Detect which cell encompasses the target text, then output its [X, Y] center coordinate. 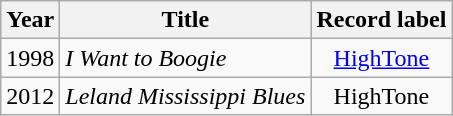
Year [30, 20]
Title [186, 20]
2012 [30, 96]
Leland Mississippi Blues [186, 96]
Record label [382, 20]
1998 [30, 58]
I Want to Boogie [186, 58]
